Return (x, y) of the center of cell containing provided text 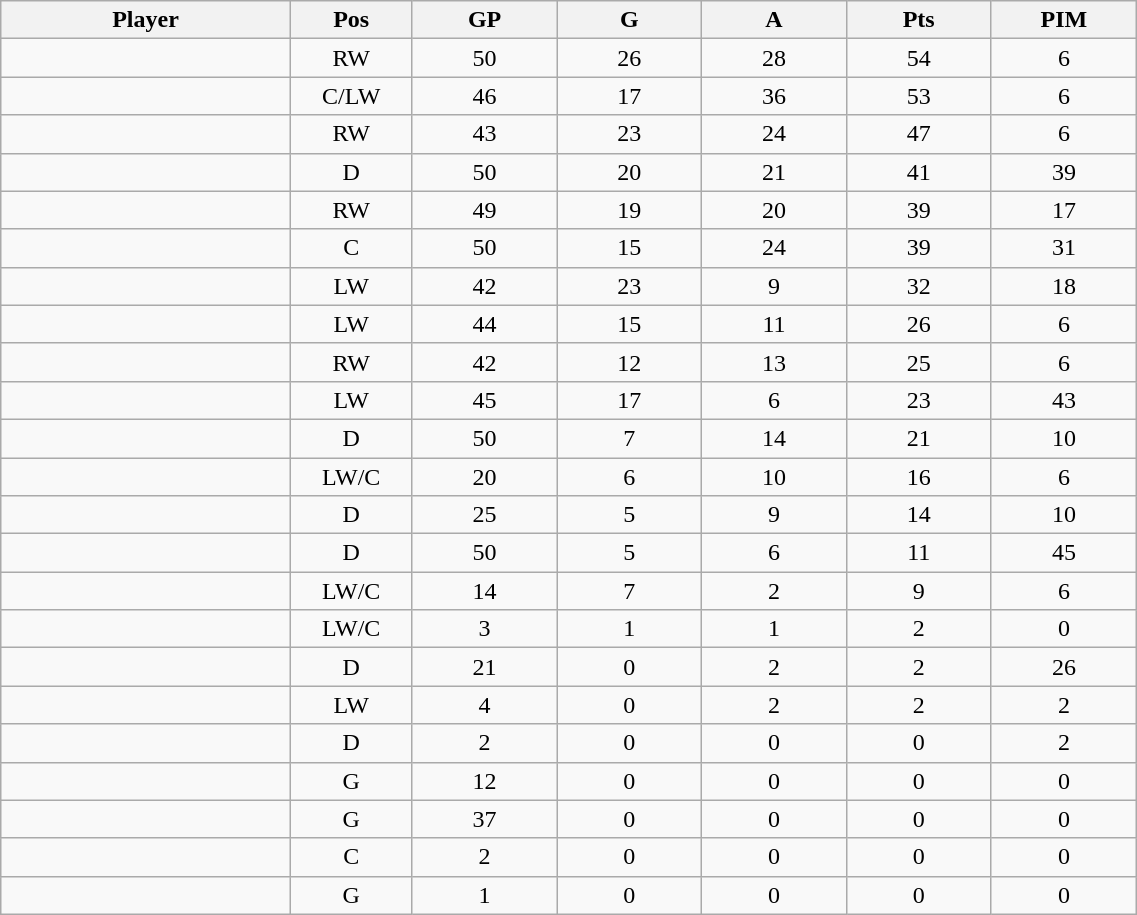
37 (484, 819)
47 (918, 134)
46 (484, 96)
C/LW (351, 96)
31 (1064, 248)
41 (918, 172)
53 (918, 96)
32 (918, 286)
28 (774, 58)
GP (484, 20)
3 (484, 629)
4 (484, 705)
54 (918, 58)
PIM (1064, 20)
44 (484, 324)
Pts (918, 20)
49 (484, 210)
18 (1064, 286)
Pos (351, 20)
19 (630, 210)
Player (146, 20)
13 (774, 362)
36 (774, 96)
16 (918, 477)
A (774, 20)
